Scan for the cell matching the given text and deliver its (X, Y) coordinate at center. 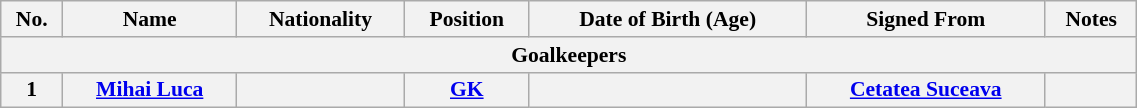
Date of Birth (Age) (668, 19)
Mihai Luca (150, 90)
Notes (1090, 19)
Cetatea Suceava (926, 90)
1 (32, 90)
GK (466, 90)
Goalkeepers (569, 55)
No. (32, 19)
Name (150, 19)
Nationality (321, 19)
Position (466, 19)
Signed From (926, 19)
